Return the (X, Y) coordinate for the center point of the cell that contains the specified text.  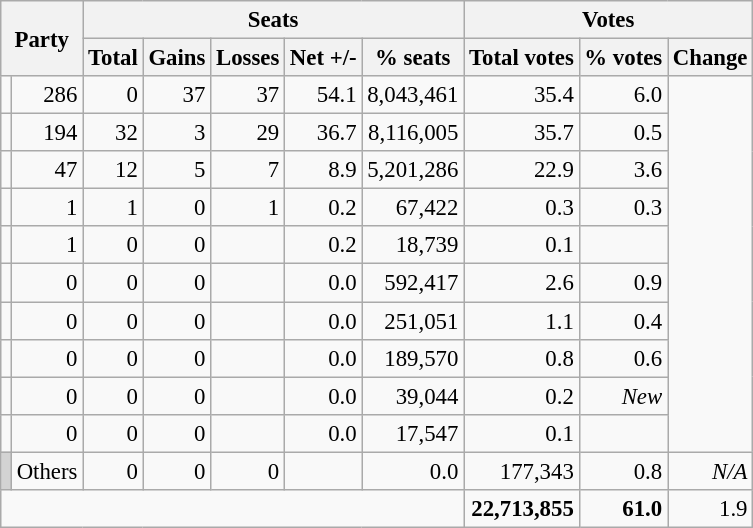
Net +/- (324, 58)
Losses (248, 58)
67,422 (413, 208)
5,201,286 (413, 170)
22.9 (522, 170)
8.9 (324, 170)
0.4 (623, 321)
% seats (413, 58)
592,417 (413, 283)
Total (113, 58)
17,547 (413, 433)
0.5 (623, 133)
8,116,005 (413, 133)
194 (46, 133)
35.4 (522, 95)
61.0 (623, 509)
New (623, 396)
29 (248, 133)
286 (46, 95)
% votes (623, 58)
Seats (274, 20)
0.6 (623, 358)
Votes (608, 20)
Total votes (522, 58)
8,043,461 (413, 95)
7 (248, 170)
Others (46, 471)
3.6 (623, 170)
36.7 (324, 133)
12 (113, 170)
54.1 (324, 95)
1.1 (522, 321)
35.7 (522, 133)
47 (46, 170)
189,570 (413, 358)
6.0 (623, 95)
Party (42, 38)
Change (710, 58)
177,343 (522, 471)
22,713,855 (522, 509)
Gains (177, 58)
251,051 (413, 321)
18,739 (413, 245)
N/A (710, 471)
3 (177, 133)
39,044 (413, 396)
0.9 (623, 283)
1.9 (710, 509)
2.6 (522, 283)
5 (177, 170)
32 (113, 133)
